Search for the cell housing the specified text and yield its (x, y) center coordinate. 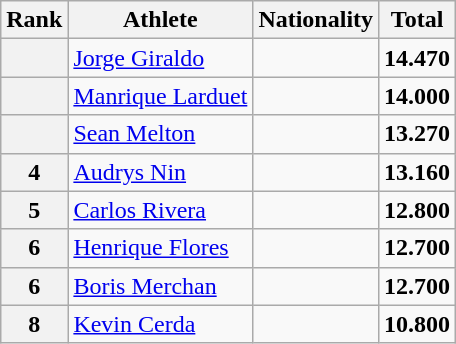
14.000 (418, 96)
Kevin Cerda (160, 324)
Manrique Larduet (160, 96)
Athlete (160, 20)
12.800 (418, 210)
Boris Merchan (160, 286)
Henrique Flores (160, 248)
Carlos Rivera (160, 210)
13.270 (418, 134)
Jorge Giraldo (160, 58)
Total (418, 20)
Sean Melton (160, 134)
Audrys Nin (160, 172)
Rank (34, 20)
10.800 (418, 324)
4 (34, 172)
14.470 (418, 58)
5 (34, 210)
13.160 (418, 172)
8 (34, 324)
Nationality (316, 20)
